Search for the cell housing the specified text and yield its (X, Y) center coordinate. 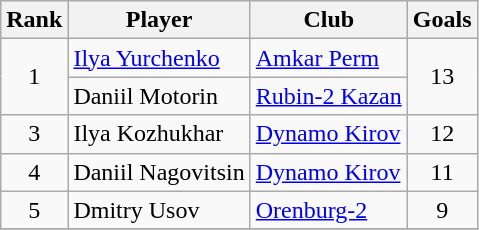
Dmitry Usov (159, 210)
13 (442, 77)
Orenburg-2 (328, 210)
Ilya Yurchenko (159, 58)
9 (442, 210)
Rank (34, 20)
Player (159, 20)
Club (328, 20)
4 (34, 172)
Amkar Perm (328, 58)
Daniil Motorin (159, 96)
12 (442, 134)
Ilya Kozhukhar (159, 134)
Rubin-2 Kazan (328, 96)
Daniil Nagovitsin (159, 172)
Goals (442, 20)
3 (34, 134)
11 (442, 172)
5 (34, 210)
1 (34, 77)
